From the cell containing the given text, extract its center point as (X, Y) coordinate. 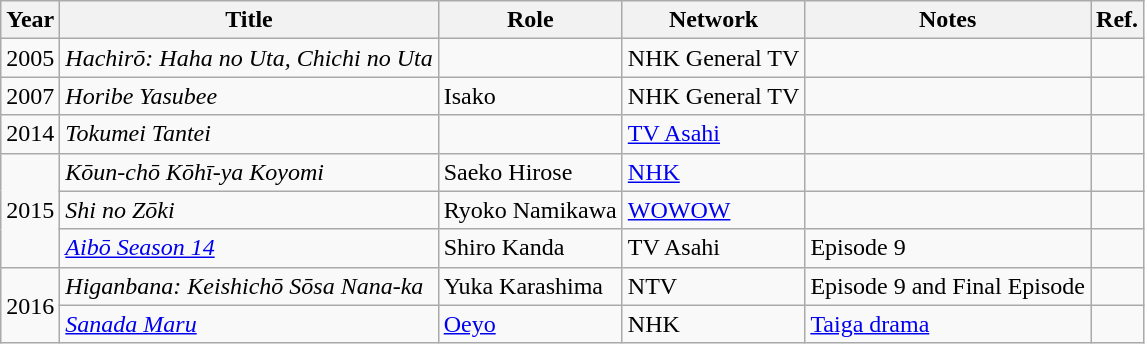
Title (249, 20)
Sanada Maru (249, 324)
Higanbana: Keishichō Sōsa Nana-ka (249, 286)
Kōun-chō Kōhī-ya Koyomi (249, 172)
Saeko Hirose (530, 172)
2016 (30, 305)
2005 (30, 58)
2007 (30, 96)
WOWOW (714, 210)
Episode 9 and Final Episode (948, 286)
Ref. (1118, 20)
Network (714, 20)
Episode 9 (948, 248)
NTV (714, 286)
Oeyo (530, 324)
2014 (30, 134)
Aibō Season 14 (249, 248)
Notes (948, 20)
Year (30, 20)
Yuka Karashima (530, 286)
Hachirō: Haha no Uta, Chichi no Uta (249, 58)
Shi no Zōki (249, 210)
Horibe Yasubee (249, 96)
Isako (530, 96)
Role (530, 20)
Taiga drama (948, 324)
2015 (30, 210)
Ryoko Namikawa (530, 210)
Shiro Kanda (530, 248)
Tokumei Tantei (249, 134)
